For the text-containing cell, return its midpoint in (x, y) coordinate format. 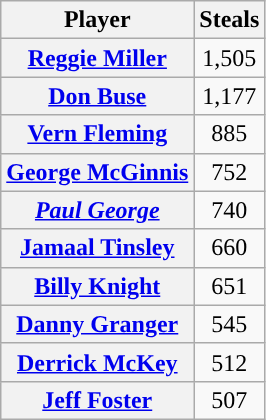
Player (98, 20)
1,177 (230, 96)
George McGinnis (98, 172)
Jamaal Tinsley (98, 248)
545 (230, 324)
Reggie Miller (98, 58)
Vern Fleming (98, 134)
Paul George (98, 210)
Don Buse (98, 96)
507 (230, 400)
752 (230, 172)
Steals (230, 20)
Derrick McKey (98, 362)
Billy Knight (98, 286)
1,505 (230, 58)
885 (230, 134)
Jeff Foster (98, 400)
651 (230, 286)
Danny Granger (98, 324)
512 (230, 362)
740 (230, 210)
660 (230, 248)
